For the text-containing cell, return its midpoint in [X, Y] coordinate format. 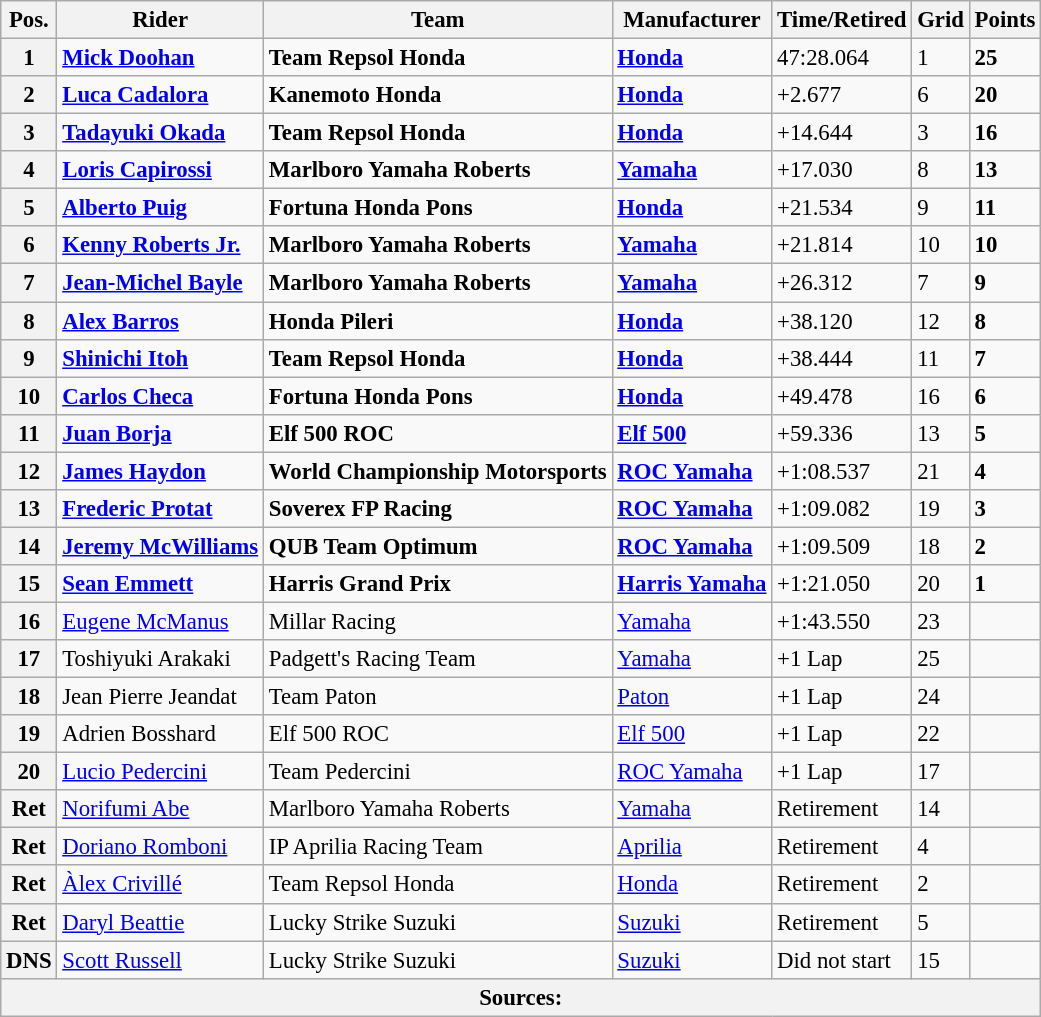
Harris Yamaha [692, 584]
Sources: [521, 997]
QUB Team Optimum [438, 546]
+1:09.509 [842, 546]
Jean-Michel Bayle [160, 283]
Juan Borja [160, 433]
Shinichi Itoh [160, 358]
+21.534 [842, 208]
Time/Retired [842, 20]
Did not start [842, 960]
23 [940, 621]
Loris Capirossi [160, 170]
Honda Pileri [438, 321]
Soverex FP Racing [438, 509]
Tadayuki Okada [160, 133]
Kenny Roberts Jr. [160, 245]
+38.444 [842, 358]
Millar Racing [438, 621]
Jeremy McWilliams [160, 546]
Harris Grand Prix [438, 584]
+38.120 [842, 321]
Aprilia [692, 847]
Alberto Puig [160, 208]
Kanemoto Honda [438, 95]
World Championship Motorsports [438, 471]
Padgett's Racing Team [438, 659]
+1:21.050 [842, 584]
Norifumi Abe [160, 809]
Team Paton [438, 697]
Lucio Pedercini [160, 772]
+14.644 [842, 133]
Toshiyuki Arakaki [160, 659]
Adrien Bosshard [160, 734]
Team Pedercini [438, 772]
Eugene McManus [160, 621]
+59.336 [842, 433]
47:28.064 [842, 58]
+1:09.082 [842, 509]
Paton [692, 697]
+21.814 [842, 245]
+2.677 [842, 95]
22 [940, 734]
+1:43.550 [842, 621]
+49.478 [842, 396]
Mick Doohan [160, 58]
Team [438, 20]
Rider [160, 20]
Àlex Crivillé [160, 885]
DNS [29, 960]
Grid [940, 20]
24 [940, 697]
Carlos Checa [160, 396]
+17.030 [842, 170]
Points [1004, 20]
Alex Barros [160, 321]
Jean Pierre Jeandat [160, 697]
Pos. [29, 20]
Luca Cadalora [160, 95]
Manufacturer [692, 20]
+26.312 [842, 283]
+1:08.537 [842, 471]
Sean Emmett [160, 584]
IP Aprilia Racing Team [438, 847]
James Haydon [160, 471]
Daryl Beattie [160, 922]
Scott Russell [160, 960]
21 [940, 471]
Frederic Protat [160, 509]
Doriano Romboni [160, 847]
